Locate the cell with the specified text and output its (x, y) center coordinate. 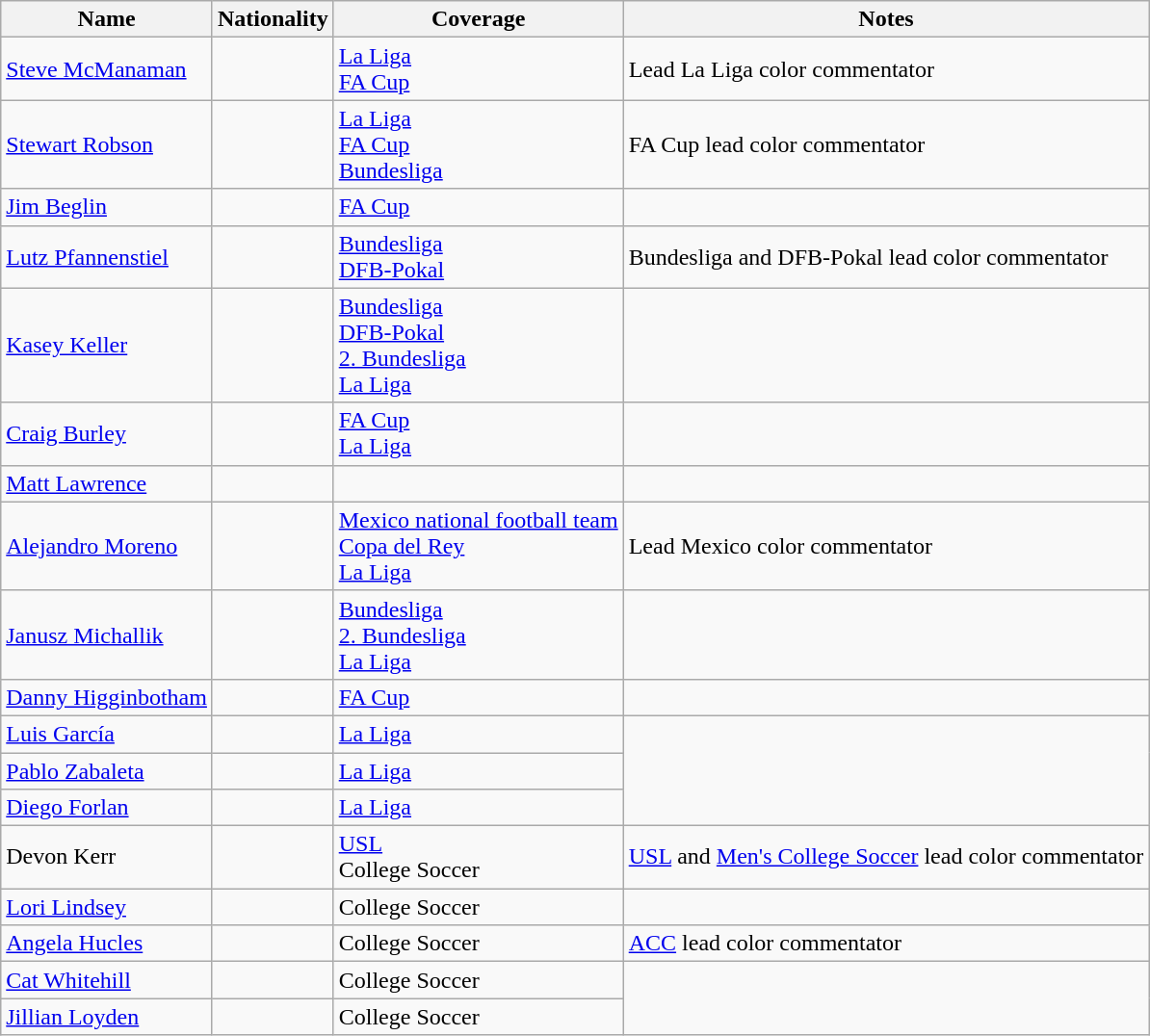
Lead La Liga color commentator (886, 69)
La LigaFA Cup (478, 69)
Notes (886, 19)
Danny Higginbotham (107, 697)
Lori Lindsey (107, 907)
Janusz Michallik (107, 635)
Kasey Keller (107, 345)
Angela Hucles (107, 944)
Jim Beglin (107, 207)
Mexico national football teamCopa del ReyLa Liga (478, 546)
Devon Kerr (107, 857)
Bundesliga and DFB-Pokal lead color commentator (886, 256)
USL and Men's College Soccer lead color commentator (886, 857)
BundesligaDFB-Pokal (478, 256)
Diego Forlan (107, 808)
Coverage (478, 19)
Lutz Pfannenstiel (107, 256)
Steve McManaman (107, 69)
Craig Burley (107, 433)
Name (107, 19)
FA CupLa Liga (478, 433)
La LigaFA CupBundesliga (478, 144)
ACC lead color commentator (886, 944)
Pablo Zabaleta (107, 771)
Jillian Loyden (107, 1017)
Bundesliga2. BundesligaLa Liga (478, 635)
Matt Lawrence (107, 483)
Stewart Robson (107, 144)
BundesligaDFB-Pokal2. BundesligaLa Liga (478, 345)
FA Cup lead color commentator (886, 144)
Nationality (273, 19)
Cat Whitehill (107, 980)
Lead Mexico color commentator (886, 546)
USLCollege Soccer (478, 857)
Alejandro Moreno (107, 546)
Luis García (107, 734)
